Extract the (X, Y) coordinate from the center of the cell holding the provided text.  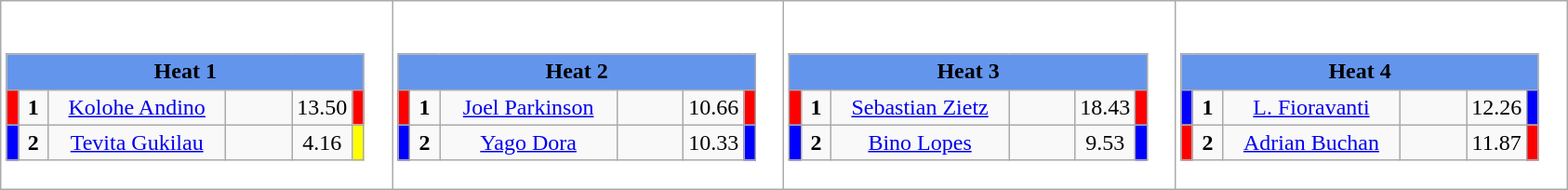
Heat 2 (577, 72)
13.50 (322, 107)
Yago Dora (528, 142)
18.43 (1105, 107)
L. Fioravanti (1311, 107)
Heat 4 (1360, 72)
Kolohe Andino (138, 107)
10.33 (714, 142)
Heat 4 1 L. Fioravanti 12.26 2 Adrian Buchan 11.87 (1371, 95)
Heat 3 1 Sebastian Zietz 18.43 2 Bino Lopes 9.53 (980, 95)
Heat 1 1 Kolohe Andino 13.50 2 Tevita Gukilau 4.16 (197, 95)
9.53 (1105, 142)
Heat 2 1 Joel Parkinson 10.66 2 Yago Dora 10.33 (588, 95)
Bino Lopes (921, 142)
Heat 3 (968, 72)
Tevita Gukilau (138, 142)
11.87 (1497, 142)
Heat 1 (185, 72)
Joel Parkinson (528, 107)
10.66 (714, 107)
4.16 (322, 142)
Adrian Buchan (1311, 142)
Sebastian Zietz (921, 107)
12.26 (1497, 107)
